Return the (X, Y) coordinate for the center point of the cell that contains the specified text.  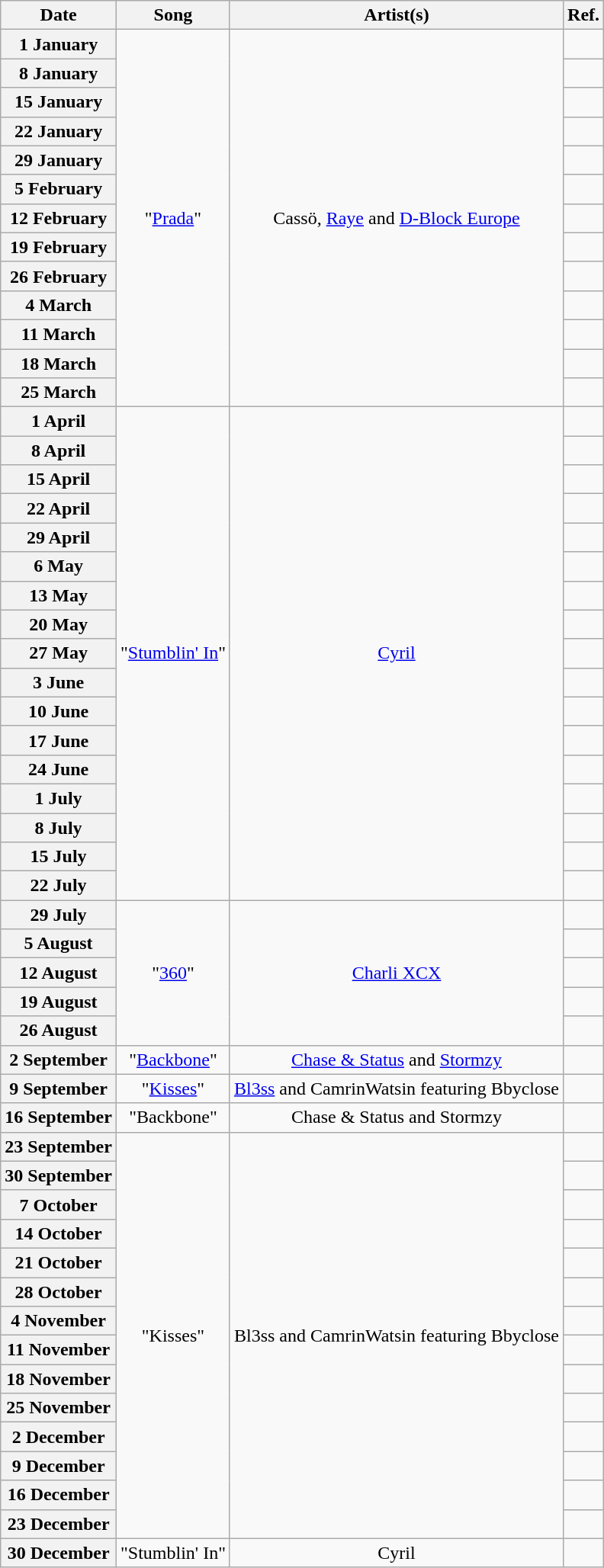
Artist(s) (397, 15)
12 February (59, 218)
2 December (59, 1437)
11 November (59, 1350)
21 October (59, 1262)
26 February (59, 276)
23 December (59, 1524)
14 October (59, 1233)
"Prada" (172, 218)
9 December (59, 1466)
30 December (59, 1553)
12 August (59, 973)
1 July (59, 798)
29 July (59, 915)
26 August (59, 1031)
"360" (172, 973)
22 July (59, 886)
Charli XCX (397, 973)
Cassö, Raye and D-Block Europe (397, 218)
5 February (59, 189)
15 January (59, 102)
15 April (59, 479)
22 April (59, 508)
11 March (59, 334)
1 April (59, 422)
16 September (59, 1117)
17 June (59, 740)
1 January (59, 44)
23 September (59, 1146)
15 July (59, 857)
13 May (59, 595)
2 September (59, 1060)
20 May (59, 624)
9 September (59, 1089)
3 June (59, 682)
24 June (59, 769)
6 May (59, 566)
27 May (59, 653)
4 March (59, 305)
29 April (59, 537)
19 February (59, 247)
19 August (59, 1002)
28 October (59, 1292)
5 August (59, 944)
25 March (59, 393)
18 November (59, 1379)
29 January (59, 160)
30 September (59, 1175)
22 January (59, 131)
7 October (59, 1204)
16 December (59, 1495)
Ref. (584, 15)
Song (172, 15)
18 March (59, 364)
4 November (59, 1321)
Date (59, 15)
8 April (59, 451)
8 January (59, 73)
8 July (59, 827)
10 June (59, 711)
25 November (59, 1408)
